Identify which cell holds the provided text, then report its (x, y) central coordinate. 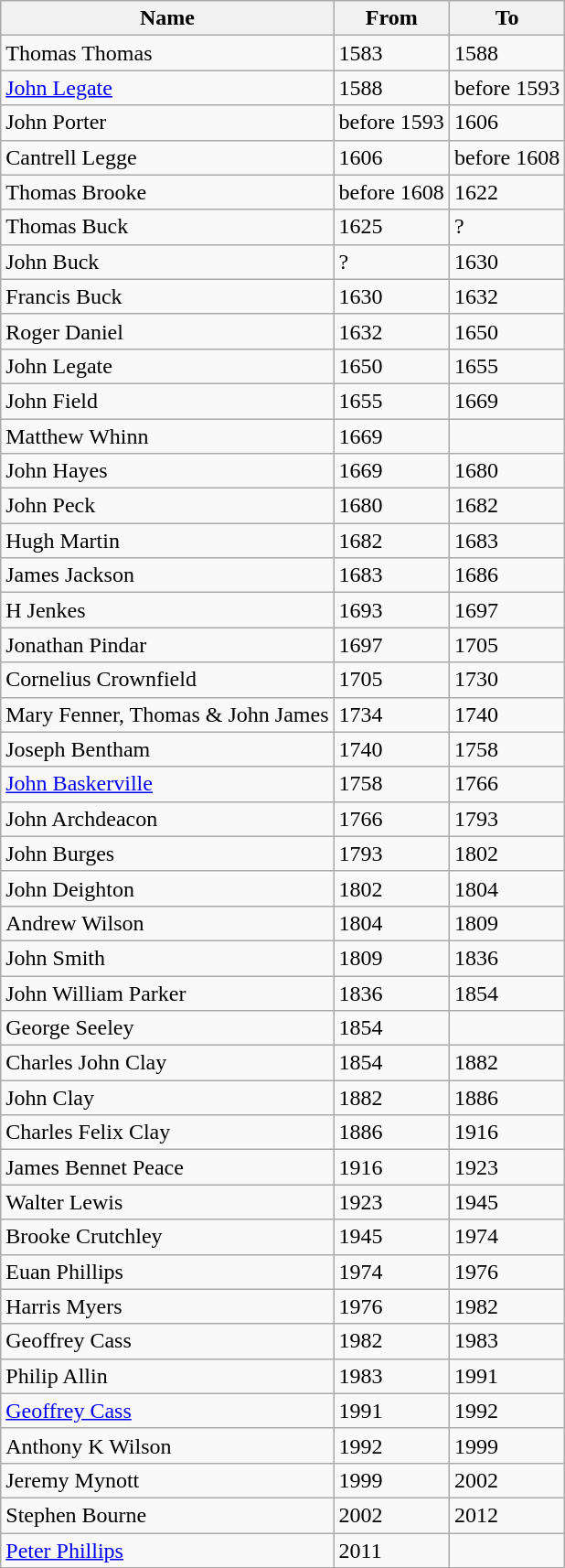
James Jackson (167, 575)
John Archdeacon (167, 819)
Harris Myers (167, 1306)
John Buck (167, 262)
John Smith (167, 958)
Anthony K Wilson (167, 1445)
Charles Felix Clay (167, 1133)
John Burges (167, 854)
Peter Phillips (167, 1551)
1686 (506, 575)
John Baskerville (167, 784)
John Hayes (167, 471)
1693 (391, 610)
John Peck (167, 506)
2011 (391, 1551)
Roger Daniel (167, 331)
Thomas Brooke (167, 192)
From (391, 18)
Joseph Bentham (167, 749)
Euan Phillips (167, 1272)
Walter Lewis (167, 1202)
John Clay (167, 1098)
2012 (506, 1515)
Thomas Buck (167, 227)
Francis Buck (167, 296)
James Bennet Peace (167, 1167)
Stephen Bourne (167, 1515)
John Porter (167, 123)
Jeremy Mynott (167, 1480)
H Jenkes (167, 610)
Philip Allin (167, 1376)
Hugh Martin (167, 541)
Andrew Wilson (167, 923)
Mary Fenner, Thomas & John James (167, 714)
Cantrell Legge (167, 157)
1622 (506, 192)
John Deighton (167, 888)
George Seeley (167, 1028)
Name (167, 18)
To (506, 18)
Matthew Whinn (167, 436)
Jonathan Pindar (167, 645)
Charles John Clay (167, 1063)
Cornelius Crownfield (167, 680)
1583 (391, 53)
1730 (506, 680)
1734 (391, 714)
1625 (391, 227)
John Field (167, 401)
Brooke Crutchley (167, 1237)
John William Parker (167, 993)
Thomas Thomas (167, 53)
